Provide the [X, Y] coordinate of the cell's center where the given text is located.  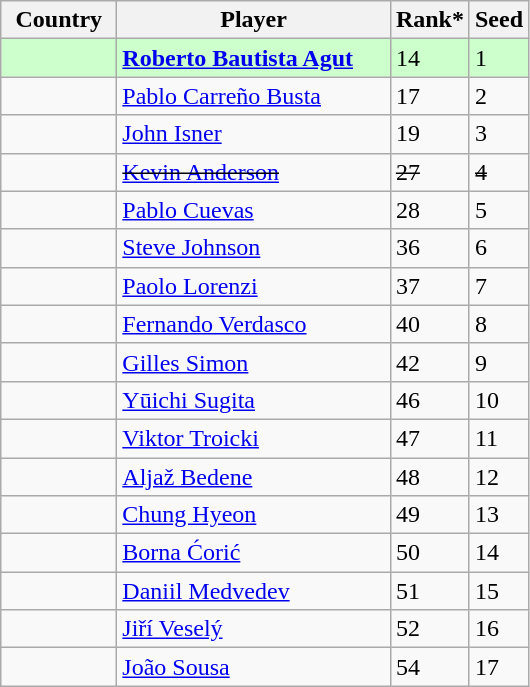
Jiří Veselý [254, 629]
Player [254, 20]
19 [430, 134]
10 [498, 400]
3 [498, 134]
Daniil Medvedev [254, 591]
11 [498, 438]
9 [498, 362]
2 [498, 96]
7 [498, 286]
36 [430, 248]
Country [59, 20]
4 [498, 172]
28 [430, 210]
Chung Hyeon [254, 515]
Gilles Simon [254, 362]
51 [430, 591]
Seed [498, 20]
13 [498, 515]
50 [430, 553]
Roberto Bautista Agut [254, 58]
Kevin Anderson [254, 172]
Pablo Carreño Busta [254, 96]
1 [498, 58]
João Sousa [254, 667]
6 [498, 248]
54 [430, 667]
Viktor Troicki [254, 438]
49 [430, 515]
27 [430, 172]
47 [430, 438]
Fernando Verdasco [254, 324]
15 [498, 591]
52 [430, 629]
12 [498, 477]
42 [430, 362]
Steve Johnson [254, 248]
5 [498, 210]
40 [430, 324]
John Isner [254, 134]
Rank* [430, 20]
46 [430, 400]
Borna Ćorić [254, 553]
Aljaž Bedene [254, 477]
Pablo Cuevas [254, 210]
37 [430, 286]
Paolo Lorenzi [254, 286]
Yūichi Sugita [254, 400]
16 [498, 629]
8 [498, 324]
48 [430, 477]
